Find where the given text appears and provide that cell's center as [X, Y] coordinate. 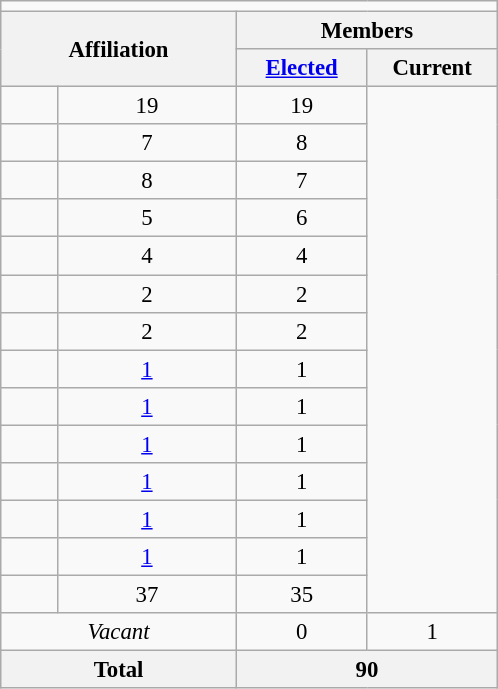
Affiliation [119, 50]
Current [432, 68]
37 [146, 594]
35 [302, 594]
Vacant [119, 632]
Total [119, 670]
90 [366, 670]
5 [146, 219]
0 [302, 632]
6 [302, 219]
Members [366, 31]
Elected [302, 68]
